Capture the cell that displays the provided text and extract its (X, Y) central coordinate. 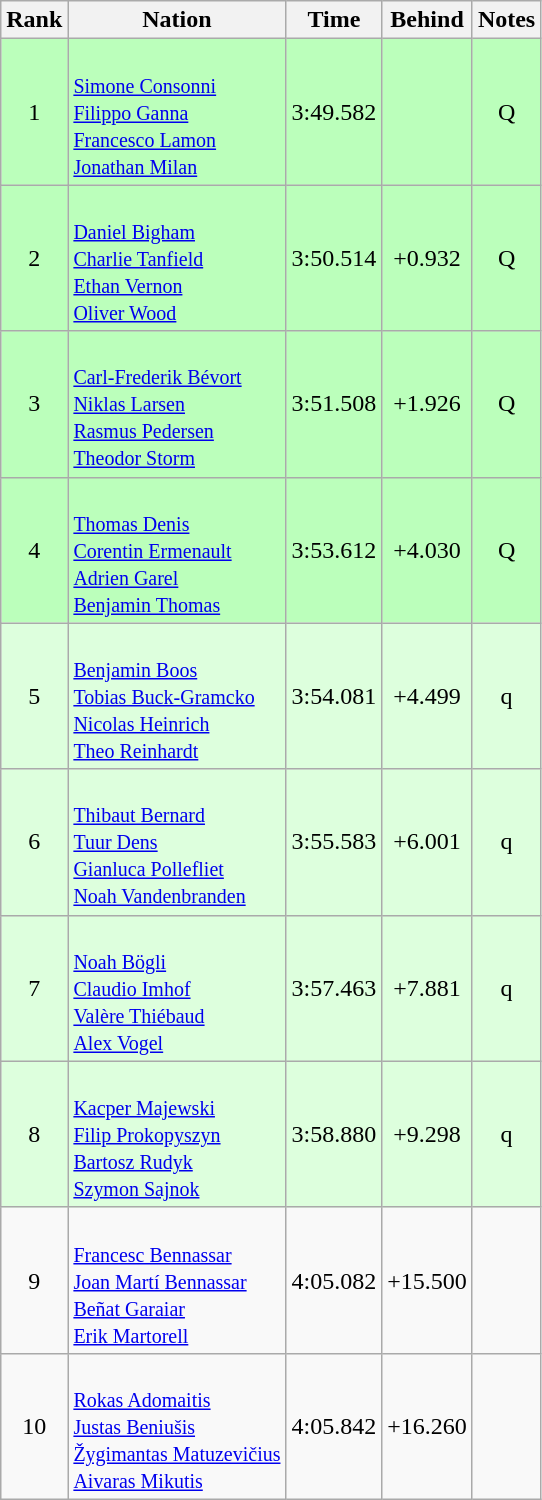
3:58.880 (334, 1134)
3:55.583 (334, 842)
Benjamin BoosTobias Buck-GramckoNicolas HeinrichTheo Reinhardt (177, 696)
+7.881 (428, 988)
6 (34, 842)
3:57.463 (334, 988)
3 (34, 404)
1 (34, 112)
4:05.842 (334, 1426)
+15.500 (428, 1280)
+9.298 (428, 1134)
3:49.582 (334, 112)
Thibaut BernardTuur DensGianluca PolleflietNoah Vandenbranden (177, 842)
2 (34, 258)
4:05.082 (334, 1280)
Rank (34, 20)
3:51.508 (334, 404)
+6.001 (428, 842)
3:50.514 (334, 258)
Time (334, 20)
Thomas DenisCorentin ErmenaultAdrien GarelBenjamin Thomas (177, 550)
+1.926 (428, 404)
+0.932 (428, 258)
Daniel BighamCharlie TanfieldEthan VernonOliver Wood (177, 258)
Rokas AdomaitisJustas BeniušisŽygimantas MatuzevičiusAivaras Mikutis (177, 1426)
8 (34, 1134)
Francesc BennassarJoan Martí BennassarBeñat GaraiarErik Martorell (177, 1280)
Noah BögliClaudio ImhofValère ThiébaudAlex Vogel (177, 988)
Behind (428, 20)
Carl-Frederik BévortNiklas LarsenRasmus PedersenTheodor Storm (177, 404)
Notes (506, 20)
+4.499 (428, 696)
9 (34, 1280)
+16.260 (428, 1426)
3:54.081 (334, 696)
5 (34, 696)
Simone ConsonniFilippo GannaFrancesco LamonJonathan Milan (177, 112)
10 (34, 1426)
Nation (177, 20)
+4.030 (428, 550)
3:53.612 (334, 550)
7 (34, 988)
4 (34, 550)
Kacper MajewskiFilip ProkopyszynBartosz RudykSzymon Sajnok (177, 1134)
